Extract the (X, Y) coordinate from the center of the cell holding the provided text.  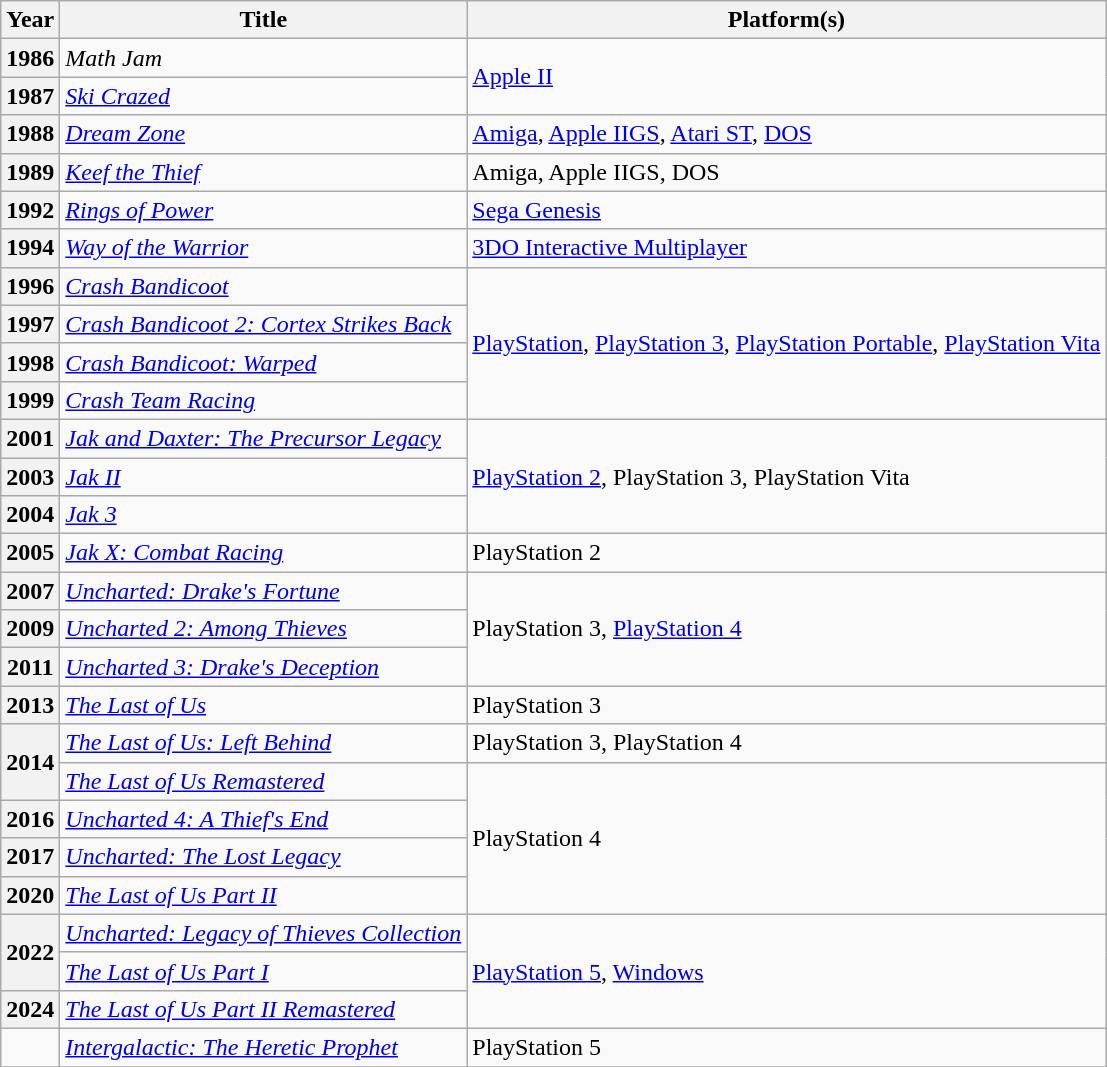
Way of the Warrior (264, 248)
2020 (30, 895)
1996 (30, 286)
Dream Zone (264, 134)
PlayStation 3 (786, 705)
PlayStation, PlayStation 3, PlayStation Portable, PlayStation Vita (786, 343)
PlayStation 2 (786, 553)
1987 (30, 96)
2005 (30, 553)
2009 (30, 629)
Amiga, Apple IIGS, DOS (786, 172)
The Last of Us (264, 705)
3DO Interactive Multiplayer (786, 248)
Sega Genesis (786, 210)
Crash Bandicoot 2: Cortex Strikes Back (264, 324)
1994 (30, 248)
Uncharted 4: A Thief's End (264, 819)
The Last of Us: Left Behind (264, 743)
Keef the Thief (264, 172)
The Last of Us Part II Remastered (264, 1009)
1986 (30, 58)
2022 (30, 952)
Uncharted: Drake's Fortune (264, 591)
The Last of Us Part II (264, 895)
Crash Bandicoot (264, 286)
Platform(s) (786, 20)
1998 (30, 362)
PlayStation 5 (786, 1047)
Intergalactic: The Heretic Prophet (264, 1047)
Crash Team Racing (264, 400)
2016 (30, 819)
The Last of Us Part I (264, 971)
2007 (30, 591)
Jak 3 (264, 515)
1997 (30, 324)
PlayStation 5, Windows (786, 971)
Jak and Daxter: The Precursor Legacy (264, 438)
Apple II (786, 77)
2001 (30, 438)
Jak X: Combat Racing (264, 553)
2024 (30, 1009)
Rings of Power (264, 210)
Amiga, Apple IIGS, Atari ST, DOS (786, 134)
Crash Bandicoot: Warped (264, 362)
1999 (30, 400)
Jak II (264, 477)
2014 (30, 762)
Title (264, 20)
1992 (30, 210)
2017 (30, 857)
Math Jam (264, 58)
Uncharted 2: Among Thieves (264, 629)
1988 (30, 134)
2013 (30, 705)
Uncharted 3: Drake's Deception (264, 667)
1989 (30, 172)
2003 (30, 477)
2004 (30, 515)
Year (30, 20)
PlayStation 2, PlayStation 3, PlayStation Vita (786, 476)
Uncharted: Legacy of Thieves Collection (264, 933)
Ski Crazed (264, 96)
2011 (30, 667)
Uncharted: The Lost Legacy (264, 857)
The Last of Us Remastered (264, 781)
PlayStation 4 (786, 838)
